Identify which cell holds the provided text, then report its (X, Y) central coordinate. 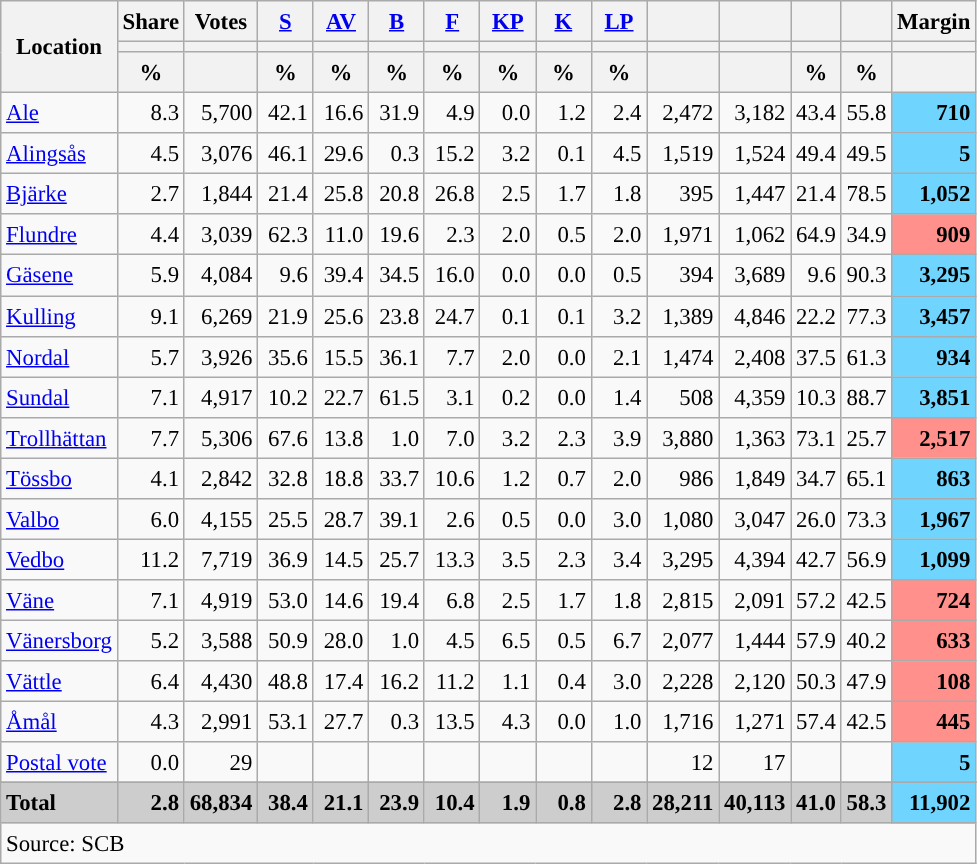
1,474 (683, 356)
Trollhättan (59, 438)
25.6 (341, 316)
1,519 (683, 154)
36.1 (397, 356)
29.6 (341, 154)
445 (934, 722)
55.8 (866, 114)
35.6 (286, 356)
3.9 (619, 438)
10.3 (816, 398)
26.8 (452, 194)
41.0 (816, 804)
F (452, 22)
3,588 (220, 640)
61.3 (866, 356)
36.9 (286, 560)
Sundal (59, 398)
4,155 (220, 520)
39.4 (341, 276)
18.8 (341, 478)
1,271 (755, 722)
724 (934, 600)
5.2 (150, 640)
57.9 (816, 640)
633 (934, 640)
2,517 (934, 438)
17 (755, 762)
K (564, 22)
1,080 (683, 520)
1.1 (508, 682)
6.5 (508, 640)
Postal vote (59, 762)
21.1 (341, 804)
13.3 (452, 560)
34.7 (816, 478)
3.5 (508, 560)
40.2 (866, 640)
395 (683, 194)
B (397, 22)
67.6 (286, 438)
38.4 (286, 804)
1.9 (508, 804)
Margin (934, 22)
34.9 (866, 234)
2,991 (220, 722)
Åmål (59, 722)
10.4 (452, 804)
1,716 (683, 722)
Share (150, 22)
34.5 (397, 276)
58.3 (866, 804)
2,091 (755, 600)
4,917 (220, 398)
13.5 (452, 722)
7,719 (220, 560)
5.9 (150, 276)
4,430 (220, 682)
3,880 (683, 438)
Vättle (59, 682)
6.8 (452, 600)
42.7 (816, 560)
62.3 (286, 234)
16.0 (452, 276)
2,120 (755, 682)
2,815 (683, 600)
19.6 (397, 234)
2,228 (683, 682)
Valbo (59, 520)
9.1 (150, 316)
6.0 (150, 520)
12 (683, 762)
508 (683, 398)
16.2 (397, 682)
57.2 (816, 600)
37.5 (816, 356)
4.4 (150, 234)
47.9 (866, 682)
4.9 (452, 114)
6.7 (619, 640)
Tössbo (59, 478)
2.6 (452, 520)
61.5 (397, 398)
10.2 (286, 398)
5,306 (220, 438)
65.1 (866, 478)
42.1 (286, 114)
Nordal (59, 356)
53.1 (286, 722)
1,062 (755, 234)
6.4 (150, 682)
4,394 (755, 560)
17.4 (341, 682)
90.3 (866, 276)
57.4 (816, 722)
28,211 (683, 804)
710 (934, 114)
13.8 (341, 438)
21.9 (286, 316)
73.1 (816, 438)
3.4 (619, 560)
0.4 (564, 682)
0.7 (564, 478)
1,967 (934, 520)
14.6 (341, 600)
39.1 (397, 520)
6,269 (220, 316)
88.7 (866, 398)
78.5 (866, 194)
Alingsås (59, 154)
Bjärke (59, 194)
48.8 (286, 682)
8.3 (150, 114)
28.0 (341, 640)
50.3 (816, 682)
Location (59, 47)
1,849 (755, 478)
909 (934, 234)
14.5 (341, 560)
1,971 (683, 234)
1,844 (220, 194)
3,039 (220, 234)
32.8 (286, 478)
LP (619, 22)
16.6 (341, 114)
31.9 (397, 114)
S (286, 22)
Gäsene (59, 276)
Vänersborg (59, 640)
22.2 (816, 316)
19.4 (397, 600)
56.9 (866, 560)
AV (341, 22)
11,902 (934, 804)
64.9 (816, 234)
108 (934, 682)
4,084 (220, 276)
2,077 (683, 640)
23.8 (397, 316)
15.2 (452, 154)
1,052 (934, 194)
40,113 (755, 804)
22.7 (341, 398)
43.4 (816, 114)
2,408 (755, 356)
986 (683, 478)
24.7 (452, 316)
3.1 (452, 398)
3,851 (934, 398)
29 (220, 762)
73.3 (866, 520)
1,099 (934, 560)
4,919 (220, 600)
KP (508, 22)
3,926 (220, 356)
7.0 (452, 438)
2.1 (619, 356)
2.7 (150, 194)
33.7 (397, 478)
Väne (59, 600)
5,700 (220, 114)
1,447 (755, 194)
25.5 (286, 520)
3,076 (220, 154)
1,363 (755, 438)
3,182 (755, 114)
25.8 (341, 194)
Vedbo (59, 560)
77.3 (866, 316)
68,834 (220, 804)
2,472 (683, 114)
0.8 (564, 804)
23.9 (397, 804)
3,047 (755, 520)
4.1 (150, 478)
863 (934, 478)
53.0 (286, 600)
27.7 (341, 722)
4,359 (755, 398)
2.4 (619, 114)
Votes (220, 22)
394 (683, 276)
Total (59, 804)
4,846 (755, 316)
Flundre (59, 234)
2,842 (220, 478)
10.6 (452, 478)
15.5 (341, 356)
46.1 (286, 154)
28.7 (341, 520)
Kulling (59, 316)
1.4 (619, 398)
934 (934, 356)
50.9 (286, 640)
5.7 (150, 356)
1,389 (683, 316)
1,524 (755, 154)
1,444 (755, 640)
0.2 (508, 398)
11.0 (341, 234)
Ale (59, 114)
49.5 (866, 154)
20.8 (397, 194)
3,457 (934, 316)
3,689 (755, 276)
Source: SCB (488, 844)
26.0 (816, 520)
49.4 (816, 154)
